From the cell containing the given text, extract its center point as (x, y) coordinate. 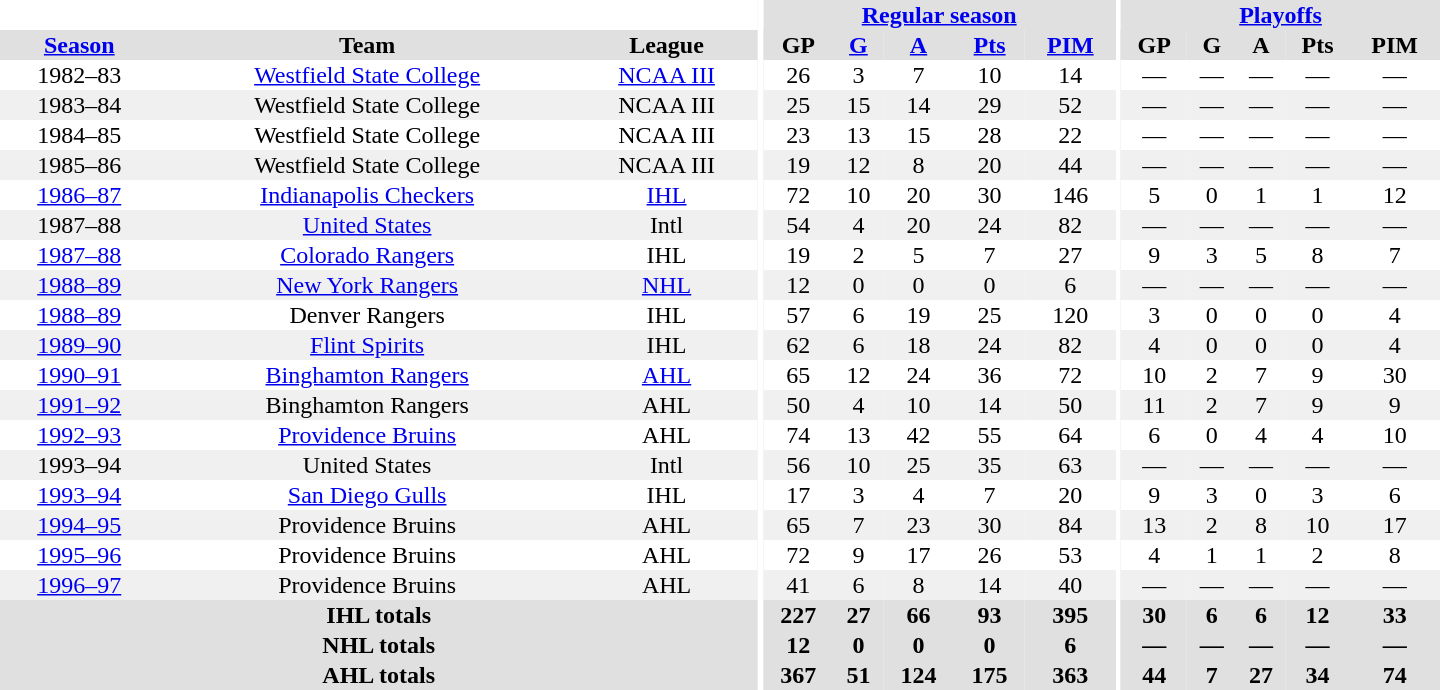
1984–85 (80, 135)
1983–84 (80, 105)
Playoffs (1280, 15)
League (667, 45)
San Diego Gulls (368, 495)
Indianapolis Checkers (368, 195)
Regular season (940, 15)
NHL (667, 285)
62 (798, 345)
56 (798, 465)
36 (990, 375)
1985–86 (80, 165)
1989–90 (80, 345)
1990–91 (80, 375)
22 (1070, 135)
33 (1394, 615)
367 (798, 675)
41 (798, 585)
53 (1070, 555)
18 (918, 345)
63 (1070, 465)
34 (1318, 675)
11 (1154, 405)
1994–95 (80, 525)
124 (918, 675)
Flint Spirits (368, 345)
227 (798, 615)
93 (990, 615)
Colorado Rangers (368, 255)
55 (990, 435)
1986–87 (80, 195)
IHL totals (378, 615)
1992–93 (80, 435)
New York Rangers (368, 285)
54 (798, 225)
51 (858, 675)
42 (918, 435)
Team (368, 45)
1996–97 (80, 585)
1982–83 (80, 75)
363 (1070, 675)
66 (918, 615)
120 (1070, 315)
64 (1070, 435)
146 (1070, 195)
1995–96 (80, 555)
175 (990, 675)
84 (1070, 525)
35 (990, 465)
40 (1070, 585)
AHL totals (378, 675)
28 (990, 135)
52 (1070, 105)
57 (798, 315)
NHL totals (378, 645)
Season (80, 45)
Denver Rangers (368, 315)
1991–92 (80, 405)
29 (990, 105)
395 (1070, 615)
